Detect which cell encompasses the target text, then output its [x, y] center coordinate. 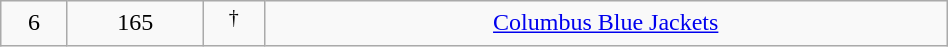
165 [135, 24]
Columbus Blue Jackets [606, 24]
† [234, 24]
6 [34, 24]
